Detect which cell encompasses the target text, then output its (x, y) center coordinate. 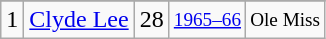
Ole Miss (286, 20)
Clyde Lee (79, 20)
1965–66 (207, 20)
28 (152, 20)
1 (12, 20)
